Locate the cell with the specified text and output its (X, Y) center coordinate. 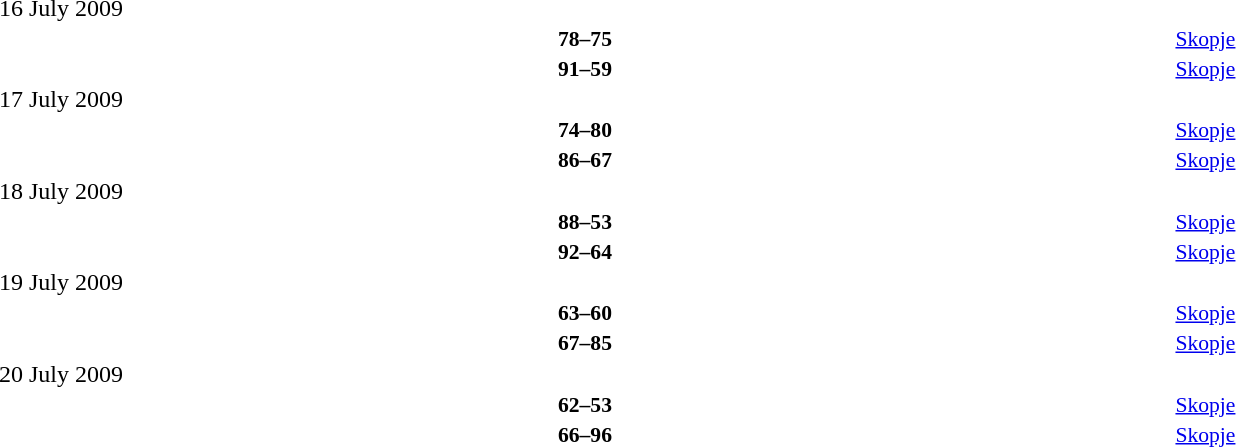
86–67 (584, 160)
91–59 (584, 68)
62–53 (584, 404)
63–60 (584, 313)
74–80 (584, 130)
88–53 (584, 222)
92–64 (584, 252)
78–75 (584, 38)
67–85 (584, 343)
